Search for the cell housing the specified text and yield its (x, y) center coordinate. 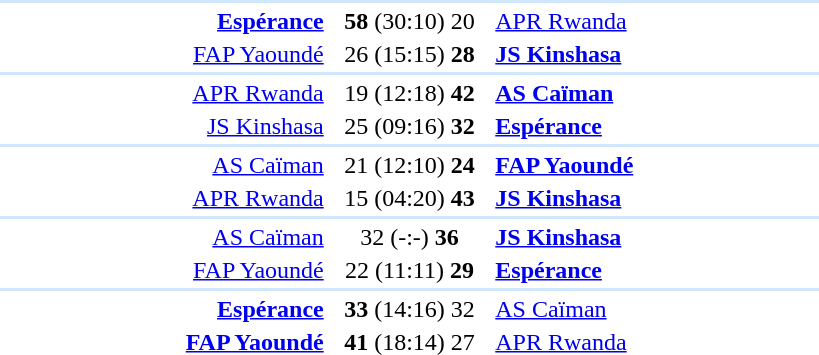
25 (09:16) 32 (410, 126)
58 (30:10) 20 (410, 21)
33 (14:16) 32 (410, 309)
21 (12:10) 24 (410, 165)
32 (-:-) 36 (410, 237)
26 (15:15) 28 (410, 54)
22 (11:11) 29 (410, 270)
15 (04:20) 43 (410, 198)
19 (12:18) 42 (410, 93)
